Find where the given text appears and provide that cell's center as [X, Y] coordinate. 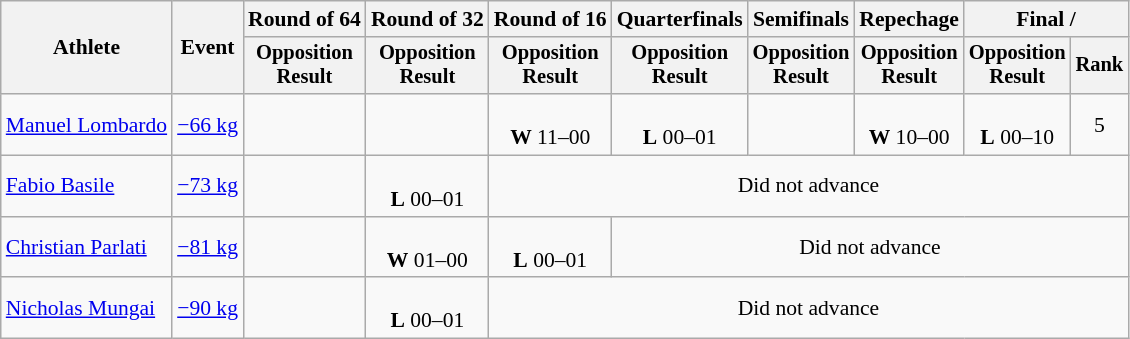
Fabio Basile [86, 186]
Nicholas Mungai [86, 308]
−90 kg [208, 308]
Christian Parlati [86, 248]
Manuel Lombardo [86, 124]
W 10–00 [909, 124]
Event [208, 48]
Rank [1100, 66]
Final / [1046, 19]
W 11–00 [550, 124]
Athlete [86, 48]
Round of 64 [304, 19]
W 01–00 [428, 248]
−66 kg [208, 124]
Repechage [909, 19]
Round of 32 [428, 19]
Quarterfinals [680, 19]
L 00–10 [1018, 124]
−81 kg [208, 248]
−73 kg [208, 186]
Semifinals [802, 19]
5 [1100, 124]
Round of 16 [550, 19]
